Scan for the cell matching the given text and deliver its [x, y] coordinate at center. 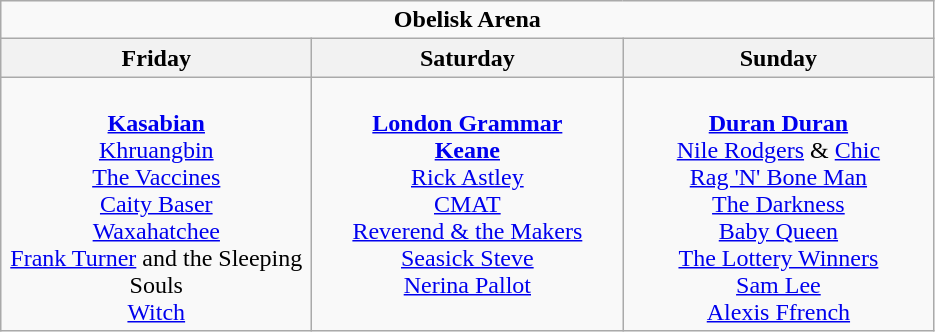
Kasabian Khruangbin The Vaccines Caity Baser Waxahatchee Frank Turner and the Sleeping Souls Witch [156, 204]
Friday [156, 58]
Obelisk Arena [468, 20]
Sunday [778, 58]
Saturday [468, 58]
Duran Duran Nile Rodgers & Chic Rag 'N' Bone Man The Darkness Baby Queen The Lottery Winners Sam Lee Alexis Ffrench [778, 204]
London Grammar Keane Rick Astley CMAT Reverend & the Makers Seasick Steve Nerina Pallot [468, 204]
